Determine the (X, Y) coordinate at the center of the cell enclosing the given text.  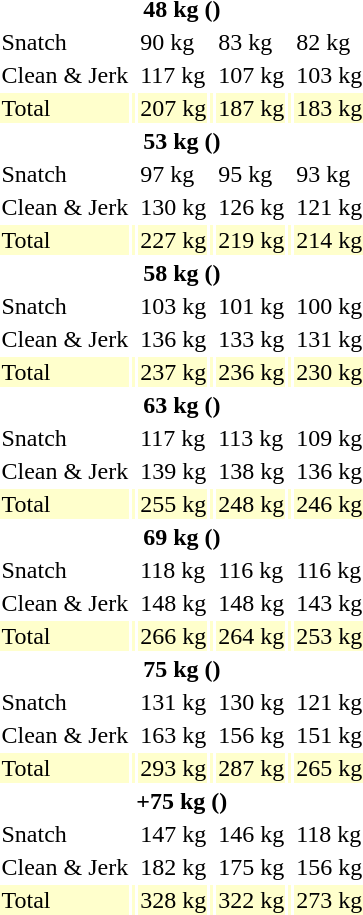
136 kg (174, 339)
103 kg (174, 306)
293 kg (174, 768)
248 kg (252, 504)
237 kg (174, 372)
264 kg (252, 636)
133 kg (252, 339)
146 kg (252, 834)
207 kg (174, 108)
322 kg (252, 900)
227 kg (174, 240)
90 kg (174, 42)
95 kg (252, 174)
97 kg (174, 174)
219 kg (252, 240)
175 kg (252, 867)
138 kg (252, 471)
126 kg (252, 207)
147 kg (174, 834)
118 kg (174, 570)
255 kg (174, 504)
116 kg (252, 570)
156 kg (252, 735)
107 kg (252, 75)
266 kg (174, 636)
163 kg (174, 735)
287 kg (252, 768)
113 kg (252, 438)
236 kg (252, 372)
101 kg (252, 306)
187 kg (252, 108)
131 kg (174, 702)
139 kg (174, 471)
328 kg (174, 900)
83 kg (252, 42)
182 kg (174, 867)
